Return [X, Y] of the center of cell containing provided text 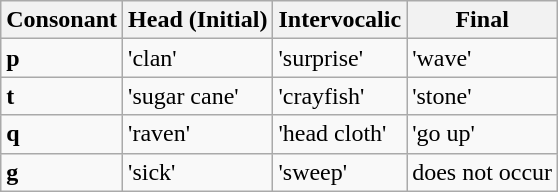
Intervocalic [340, 20]
'head cloth' [340, 134]
g [62, 172]
'wave' [482, 58]
does not occur [482, 172]
'surprise' [340, 58]
Final [482, 20]
p [62, 58]
'go up' [482, 134]
'sugar cane' [198, 96]
q [62, 134]
'stone' [482, 96]
t [62, 96]
Head (Initial) [198, 20]
Consonant [62, 20]
'clan' [198, 58]
'crayfish' [340, 96]
'sick' [198, 172]
'sweep' [340, 172]
'raven' [198, 134]
